Locate the cell with the specified text and output its (X, Y) center coordinate. 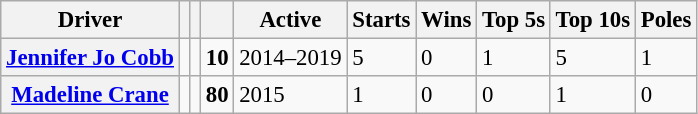
Top 5s (514, 20)
Madeline Crane (90, 95)
Poles (666, 20)
Starts (382, 20)
Driver (90, 20)
Active (290, 20)
Top 10s (592, 20)
10 (216, 58)
2014–2019 (290, 58)
80 (216, 95)
Jennifer Jo Cobb (90, 58)
Wins (446, 20)
2015 (290, 95)
